Capture the cell that displays the provided text and extract its (X, Y) central coordinate. 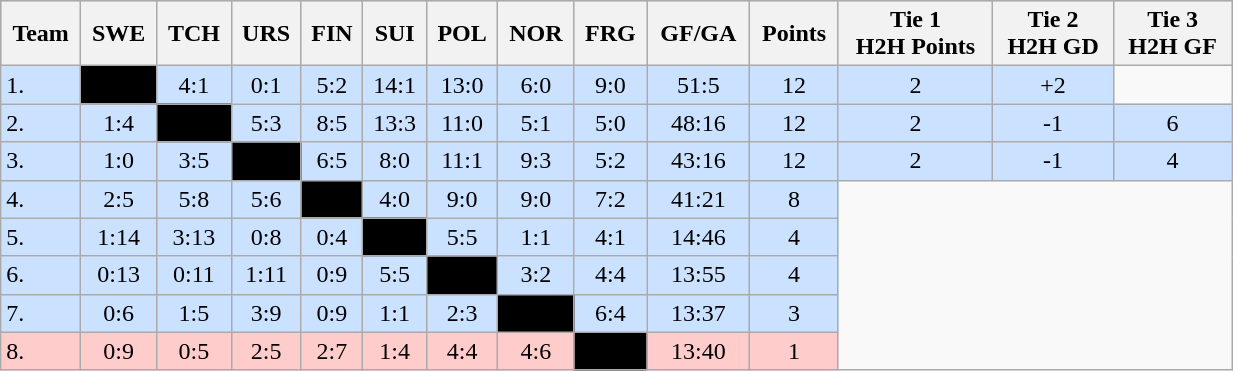
5:1 (536, 123)
3. (41, 161)
14:46 (698, 237)
5:8 (194, 199)
0:5 (194, 351)
1:0 (119, 161)
51:5 (698, 85)
0:13 (119, 275)
Points (794, 34)
Tie 3 H2H GF (1173, 34)
SUI (395, 34)
4:6 (536, 351)
13:3 (395, 123)
FRG (610, 34)
POL (462, 34)
1:5 (194, 313)
Tie 2 H2H GD (1054, 34)
8. (41, 351)
6. (41, 275)
NOR (536, 34)
48:16 (698, 123)
5:3 (266, 123)
SWE (119, 34)
3:2 (536, 275)
1:14 (119, 237)
+2 (1054, 85)
0:1 (266, 85)
8 (794, 199)
0:6 (119, 313)
GF/GA (698, 34)
6 (1173, 123)
3 (794, 313)
13:55 (698, 275)
6:4 (610, 313)
1:11 (266, 275)
13:0 (462, 85)
0:11 (194, 275)
2. (41, 123)
2:7 (332, 351)
4:0 (395, 199)
13:40 (698, 351)
4. (41, 199)
3:5 (194, 161)
3:13 (194, 237)
6:5 (332, 161)
11:0 (462, 123)
11:1 (462, 161)
7. (41, 313)
41:21 (698, 199)
8:5 (332, 123)
0:4 (332, 237)
FIN (332, 34)
1 (794, 351)
5. (41, 237)
Team (41, 34)
5:0 (610, 123)
1. (41, 85)
43:16 (698, 161)
7:2 (610, 199)
6:0 (536, 85)
9:3 (536, 161)
0:8 (266, 237)
URS (266, 34)
Tie 1 H2H Points (915, 34)
8:0 (395, 161)
5:6 (266, 199)
3:9 (266, 313)
2:3 (462, 313)
TCH (194, 34)
14:1 (395, 85)
13:37 (698, 313)
